Detect which cell encompasses the target text, then output its [x, y] center coordinate. 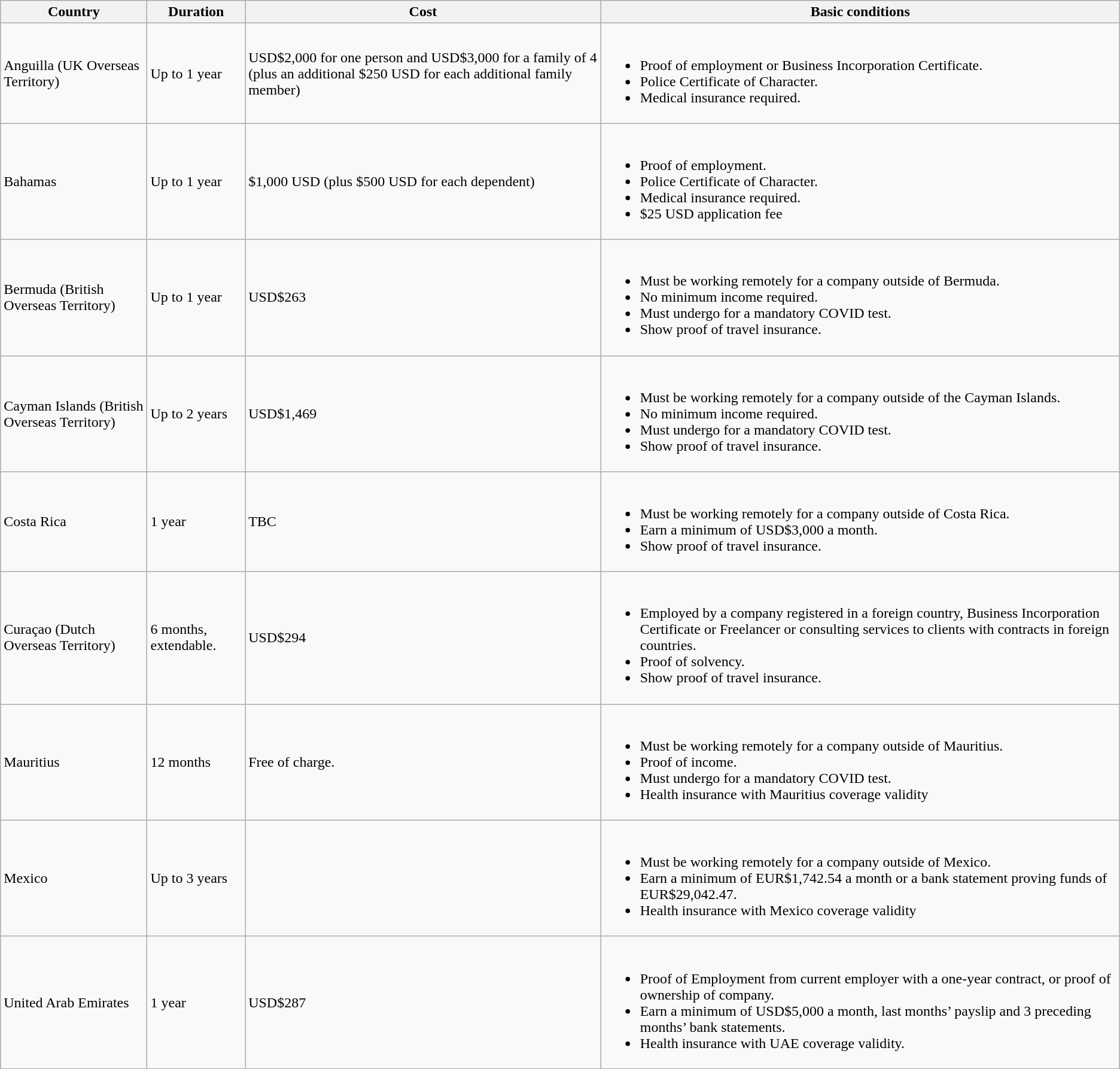
Cost [424, 12]
Cayman Islands (British Overseas Territory) [74, 414]
TBC [424, 522]
Must be working remotely for a company outside of Costa Rica.Earn a minimum of USD$3,000 a month.Show proof of travel insurance. [860, 522]
Curaçao (Dutch Overseas Territory) [74, 638]
USD$2,000 for one person and USD$3,000 for a family of 4 (plus an additional $250 USD for each additional family member) [424, 73]
USD$287 [424, 1002]
Up to 3 years [196, 878]
Proof of employment.Police Certificate of Character.Medical insurance required.$25 USD application fee [860, 181]
Duration [196, 12]
USD$294 [424, 638]
12 months [196, 762]
$1,000 USD (plus $500 USD for each dependent) [424, 181]
United Arab Emirates [74, 1002]
Up to 2 years [196, 414]
Anguilla (UK Overseas Territory) [74, 73]
USD$263 [424, 297]
Free of charge. [424, 762]
Mauritius [74, 762]
Basic conditions [860, 12]
USD$1,469 [424, 414]
Bahamas [74, 181]
Proof of employment or Business Incorporation Certificate.Police Certificate of Character.Medical insurance required. [860, 73]
Country [74, 12]
Mexico [74, 878]
Costa Rica [74, 522]
6 months, extendable. [196, 638]
Bermuda (British Overseas Territory) [74, 297]
